Capture the cell that displays the provided text and extract its (X, Y) central coordinate. 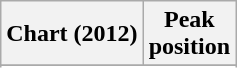
Peakposition (189, 34)
Chart (2012) (72, 34)
